Scan for the cell matching the given text and deliver its (x, y) coordinate at center. 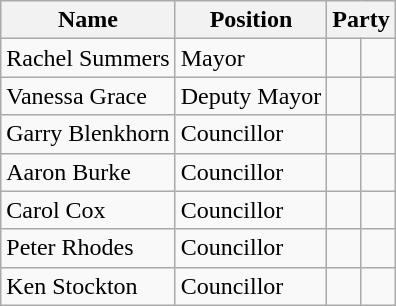
Aaron Burke (88, 172)
Peter Rhodes (88, 248)
Position (251, 20)
Party (361, 20)
Name (88, 20)
Rachel Summers (88, 58)
Ken Stockton (88, 286)
Garry Blenkhorn (88, 134)
Carol Cox (88, 210)
Deputy Mayor (251, 96)
Mayor (251, 58)
Vanessa Grace (88, 96)
